For the text-containing cell, return its midpoint in [X, Y] coordinate format. 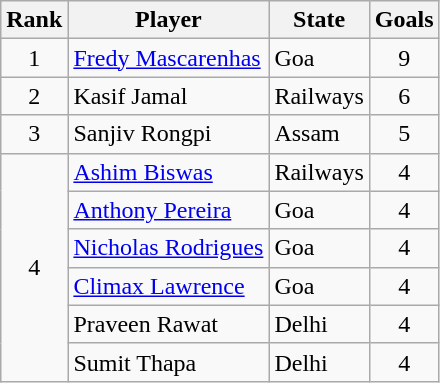
Fredy Mascarenhas [168, 58]
Sanjiv Rongpi [168, 134]
Goals [404, 20]
State [319, 20]
9 [404, 58]
3 [34, 134]
Praveen Rawat [168, 324]
6 [404, 96]
Ashim Biswas [168, 172]
5 [404, 134]
2 [34, 96]
1 [34, 58]
Climax Lawrence [168, 286]
Nicholas Rodrigues [168, 248]
Assam [319, 134]
Kasif Jamal [168, 96]
Player [168, 20]
Anthony Pereira [168, 210]
Sumit Thapa [168, 362]
Rank [34, 20]
